Return the (X, Y) coordinate for the center point of the cell that contains the specified text.  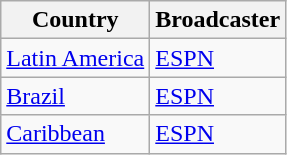
Broadcaster (218, 20)
Caribbean (76, 134)
Brazil (76, 96)
Country (76, 20)
Latin America (76, 58)
